Detect which cell encompasses the target text, then output its (x, y) center coordinate. 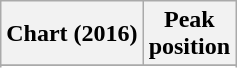
Peak position (189, 34)
Chart (2016) (72, 34)
